Pinpoint the cell where the given text exists, returning its [x, y] midpoint coordinate. 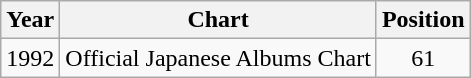
Chart [218, 20]
Official Japanese Albums Chart [218, 58]
Position [423, 20]
1992 [30, 58]
Year [30, 20]
61 [423, 58]
